From the cell containing the given text, extract its center point as (X, Y) coordinate. 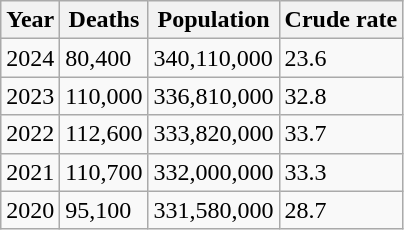
2022 (30, 134)
Population (214, 20)
33.3 (341, 172)
340,110,000 (214, 58)
112,600 (104, 134)
2020 (30, 210)
32.8 (341, 96)
2023 (30, 96)
80,400 (104, 58)
Crude rate (341, 20)
Year (30, 20)
332,000,000 (214, 172)
33.7 (341, 134)
Deaths (104, 20)
331,580,000 (214, 210)
336,810,000 (214, 96)
333,820,000 (214, 134)
2024 (30, 58)
23.6 (341, 58)
110,000 (104, 96)
110,700 (104, 172)
2021 (30, 172)
95,100 (104, 210)
28.7 (341, 210)
